From the cell containing the given text, extract its center point as [X, Y] coordinate. 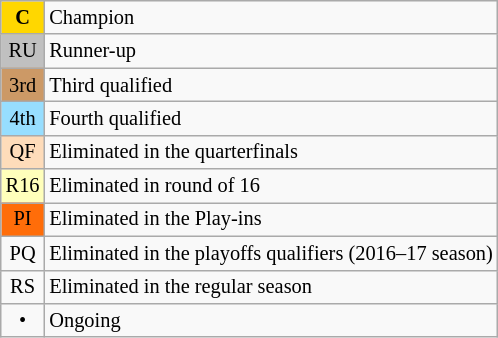
3rd [23, 85]
PQ [23, 253]
RS [23, 287]
Third qualified [270, 85]
Runner-up [270, 51]
RU [23, 51]
QF [23, 152]
PI [23, 219]
Eliminated in the playoffs qualifiers (2016–17 season) [270, 253]
C [23, 17]
Eliminated in the quarterfinals [270, 152]
Champion [270, 17]
Eliminated in round of 16 [270, 186]
Fourth qualified [270, 118]
Eliminated in the regular season [270, 287]
• [23, 320]
4th [23, 118]
R16 [23, 186]
Ongoing [270, 320]
Eliminated in the Play-ins [270, 219]
